Determine the [x, y] coordinate at the center of the cell enclosing the given text.  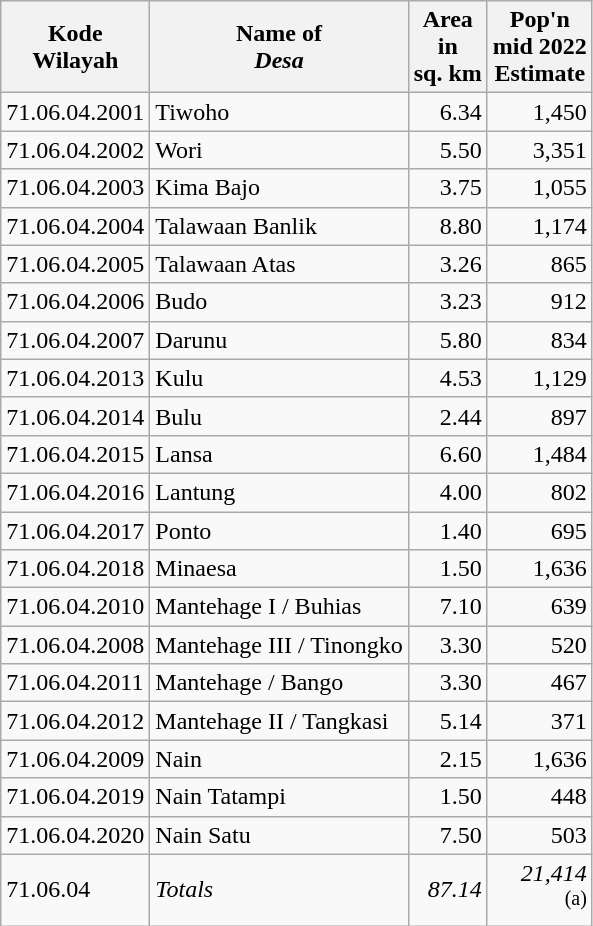
2.44 [448, 416]
8.80 [448, 226]
3.26 [448, 264]
87.14 [448, 890]
834 [540, 340]
7.10 [448, 607]
448 [540, 797]
1.40 [448, 531]
1,450 [540, 112]
71.06.04.2001 [76, 112]
Wori [279, 150]
3,351 [540, 150]
71.06.04.2019 [76, 797]
21,414(a) [540, 890]
71.06.04.2002 [76, 150]
71.06.04.2009 [76, 759]
1,129 [540, 378]
71.06.04.2003 [76, 188]
Area in sq. km [448, 47]
4.00 [448, 492]
Darunu [279, 340]
71.06.04.2007 [76, 340]
1,055 [540, 188]
Mantehage / Bango [279, 683]
71.06.04.2005 [76, 264]
71.06.04.2011 [76, 683]
Kulu [279, 378]
802 [540, 492]
71.06.04.2020 [76, 835]
639 [540, 607]
5.50 [448, 150]
71.06.04.2018 [76, 569]
1,174 [540, 226]
Tiwoho [279, 112]
5.80 [448, 340]
Mantehage I / Buhias [279, 607]
5.14 [448, 721]
71.06.04.2015 [76, 454]
71.06.04.2004 [76, 226]
Mantehage II / Tangkasi [279, 721]
865 [540, 264]
1,484 [540, 454]
Kode Wilayah [76, 47]
71.06.04.2008 [76, 645]
Ponto [279, 531]
71.06.04.2013 [76, 378]
71.06.04 [76, 890]
71.06.04.2014 [76, 416]
Pop'n mid 2022Estimate [540, 47]
371 [540, 721]
7.50 [448, 835]
Lantung [279, 492]
695 [540, 531]
3.75 [448, 188]
71.06.04.2006 [76, 302]
71.06.04.2016 [76, 492]
Bulu [279, 416]
6.60 [448, 454]
Lansa [279, 454]
Nain [279, 759]
Mantehage III / Tinongko [279, 645]
Name of Desa [279, 47]
467 [540, 683]
3.23 [448, 302]
6.34 [448, 112]
4.53 [448, 378]
2.15 [448, 759]
897 [540, 416]
Totals [279, 890]
Talawaan Atas [279, 264]
Talawaan Banlik [279, 226]
520 [540, 645]
Nain Tatampi [279, 797]
Kima Bajo [279, 188]
Budo [279, 302]
71.06.04.2010 [76, 607]
71.06.04.2017 [76, 531]
912 [540, 302]
Nain Satu [279, 835]
71.06.04.2012 [76, 721]
503 [540, 835]
Minaesa [279, 569]
